Locate the cell with the specified text and output its (X, Y) center coordinate. 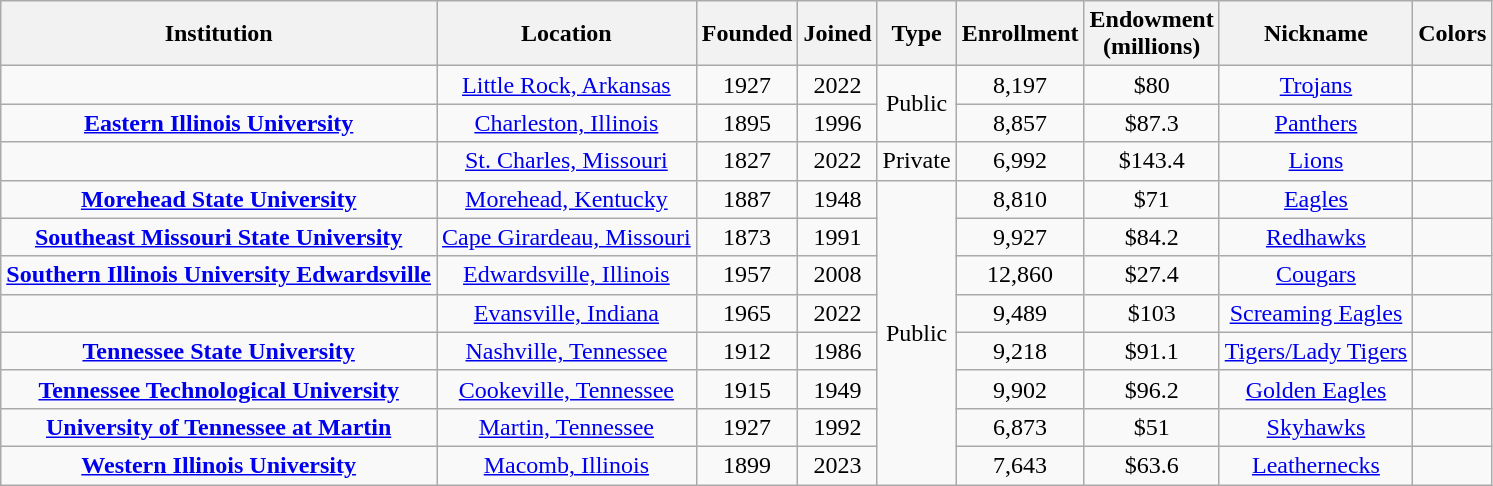
1996 (838, 123)
Leathernecks (1316, 465)
$143.4 (1152, 161)
8,197 (1020, 85)
Martin, Tennessee (567, 427)
1965 (747, 313)
9,218 (1020, 351)
Skyhawks (1316, 427)
Lions (1316, 161)
$63.6 (1152, 465)
$96.2 (1152, 389)
Tennessee State University (219, 351)
7,643 (1020, 465)
9,902 (1020, 389)
1827 (747, 161)
Macomb, Illinois (567, 465)
1957 (747, 275)
8,857 (1020, 123)
2008 (838, 275)
Founded (747, 34)
1986 (838, 351)
9,489 (1020, 313)
Private (916, 161)
Colors (1452, 34)
1992 (838, 427)
Screaming Eagles (1316, 313)
$51 (1152, 427)
6,873 (1020, 427)
Evansville, Indiana (567, 313)
1915 (747, 389)
Type (916, 34)
6,992 (1020, 161)
Location (567, 34)
Morehead, Kentucky (567, 199)
$84.2 (1152, 237)
Charleston, Illinois (567, 123)
Eagles (1316, 199)
Tigers/Lady Tigers (1316, 351)
9,927 (1020, 237)
Redhawks (1316, 237)
8,810 (1020, 199)
Cougars (1316, 275)
Eastern Illinois University (219, 123)
Cape Girardeau, Missouri (567, 237)
Tennessee Technological University (219, 389)
1887 (747, 199)
1991 (838, 237)
Little Rock, Arkansas (567, 85)
Nickname (1316, 34)
12,860 (1020, 275)
Morehead State University (219, 199)
1899 (747, 465)
Western Illinois University (219, 465)
$80 (1152, 85)
$103 (1152, 313)
$91.1 (1152, 351)
Trojans (1316, 85)
St. Charles, Missouri (567, 161)
Endowment(millions) (1152, 34)
Edwardsville, Illinois (567, 275)
Southern Illinois University Edwardsville (219, 275)
Nashville, Tennessee (567, 351)
1873 (747, 237)
$87.3 (1152, 123)
Joined (838, 34)
$27.4 (1152, 275)
1949 (838, 389)
1948 (838, 199)
University of Tennessee at Martin (219, 427)
Enrollment (1020, 34)
Golden Eagles (1316, 389)
2023 (838, 465)
1912 (747, 351)
1895 (747, 123)
$71 (1152, 199)
Cookeville, Tennessee (567, 389)
Panthers (1316, 123)
Institution (219, 34)
Southeast Missouri State University (219, 237)
